Search for the cell housing the specified text and yield its [x, y] center coordinate. 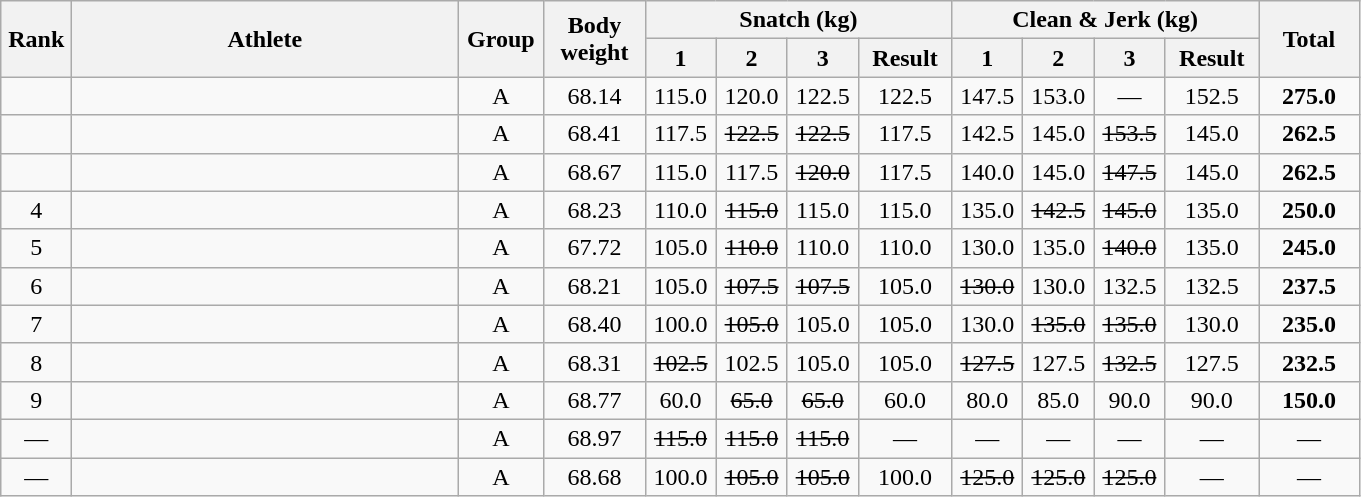
150.0 [1308, 400]
250.0 [1308, 210]
67.72 [594, 248]
68.68 [594, 477]
68.31 [594, 362]
Athlete [265, 39]
6 [36, 286]
7 [36, 324]
232.5 [1308, 362]
237.5 [1308, 286]
68.77 [594, 400]
68.23 [594, 210]
Body weight [594, 39]
5 [36, 248]
Group [501, 39]
245.0 [1308, 248]
85.0 [1058, 400]
68.97 [594, 438]
8 [36, 362]
Clean & Jerk (kg) [1106, 20]
153.0 [1058, 96]
Rank [36, 39]
Total [1308, 39]
275.0 [1308, 96]
4 [36, 210]
152.5 [1212, 96]
Snatch (kg) [798, 20]
153.5 [1130, 134]
68.41 [594, 134]
68.14 [594, 96]
68.40 [594, 324]
68.67 [594, 172]
68.21 [594, 286]
80.0 [988, 400]
235.0 [1308, 324]
9 [36, 400]
